Extract the (X, Y) coordinate from the center of the cell holding the provided text.  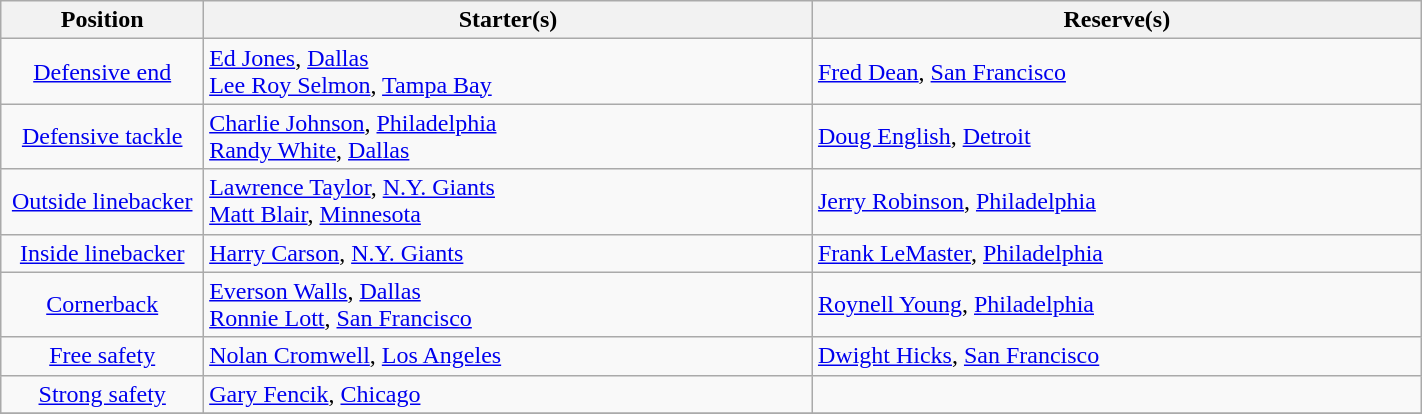
Lawrence Taylor, N.Y. Giants Matt Blair, Minnesota (508, 202)
Position (102, 20)
Cornerback (102, 304)
Gary Fencik, Chicago (508, 394)
Nolan Cromwell, Los Angeles (508, 356)
Ed Jones, Dallas Lee Roy Selmon, Tampa Bay (508, 72)
Doug English, Detroit (1116, 136)
Frank LeMaster, Philadelphia (1116, 253)
Free safety (102, 356)
Defensive end (102, 72)
Harry Carson, N.Y. Giants (508, 253)
Starter(s) (508, 20)
Outside linebacker (102, 202)
Inside linebacker (102, 253)
Dwight Hicks, San Francisco (1116, 356)
Charlie Johnson, Philadelphia Randy White, Dallas (508, 136)
Roynell Young, Philadelphia (1116, 304)
Reserve(s) (1116, 20)
Fred Dean, San Francisco (1116, 72)
Jerry Robinson, Philadelphia (1116, 202)
Strong safety (102, 394)
Defensive tackle (102, 136)
Everson Walls, Dallas Ronnie Lott, San Francisco (508, 304)
